Return the (x, y) coordinate for the center point of the cell that contains the specified text.  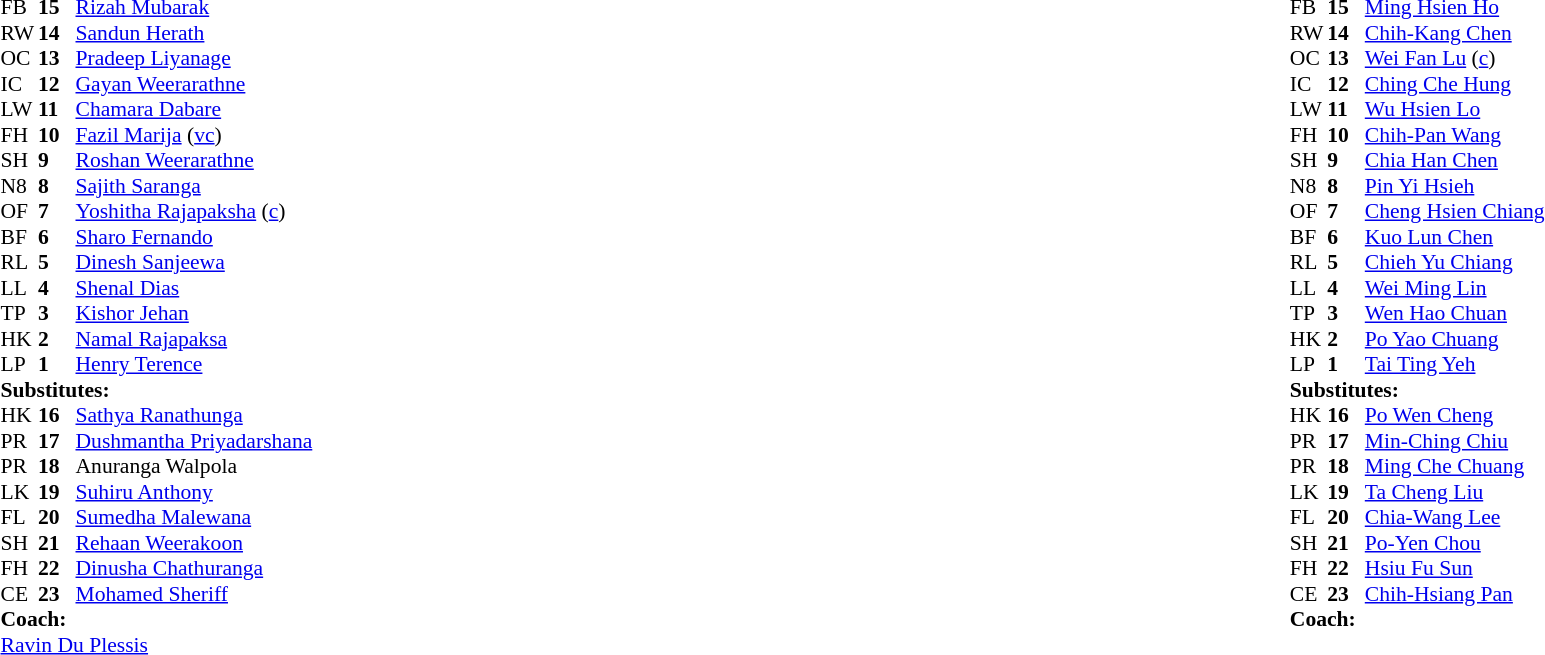
Shenal Dias (194, 288)
Dinusha Chathuranga (194, 569)
Chih-Pan Wang (1455, 135)
Sharo Fernando (194, 237)
Fazil Marija (vc) (194, 135)
Wu Hsien Lo (1455, 109)
Chia-Wang Lee (1455, 517)
Dinesh Sanjeewa (194, 263)
Sathya Ranathunga (194, 415)
Dushmantha Priyadarshana (194, 441)
Chia Han Chen (1455, 161)
Pradeep Liyanage (194, 59)
Wei Ming Lin (1455, 288)
Pin Yi Hsieh (1455, 186)
Chieh Yu Chiang (1455, 263)
Sumedha Malewana (194, 517)
Sajith Saranga (194, 186)
Min-Ching Chiu (1455, 441)
Mohamed Sheriff (194, 594)
Kuo Lun Chen (1455, 237)
Tai Ting Yeh (1455, 365)
Yoshitha Rajapaksha (c) (194, 211)
Po Yao Chuang (1455, 339)
Rehaan Weerakoon (194, 543)
Po Wen Cheng (1455, 415)
Ming Che Chuang (1455, 467)
Hsiu Fu Sun (1455, 569)
Henry Terence (194, 365)
Roshan Weerarathne (194, 161)
Wei Fan Lu (c) (1455, 59)
Chih-Hsiang Pan (1455, 594)
Gayan Weerarathne (194, 84)
Suhiru Anthony (194, 492)
Chamara Dabare (194, 109)
Ching Che Hung (1455, 84)
Chih-Kang Chen (1455, 33)
Cheng Hsien Chiang (1455, 211)
Sandun Herath (194, 33)
Ta Cheng Liu (1455, 492)
Namal Rajapaksa (194, 339)
Kishor Jehan (194, 313)
Anuranga Walpola (194, 467)
Po-Yen Chou (1455, 543)
Wen Hao Chuan (1455, 313)
